Output the [X, Y] coordinate of the center of the cell containing the given text.  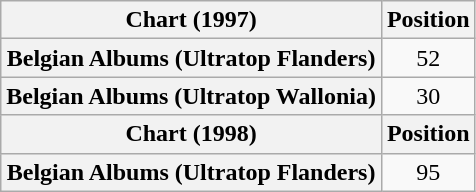
Belgian Albums (Ultratop Wallonia) [192, 96]
30 [428, 96]
Chart (1998) [192, 134]
Chart (1997) [192, 20]
52 [428, 58]
95 [428, 172]
